Identify which cell holds the provided text, then report its (X, Y) central coordinate. 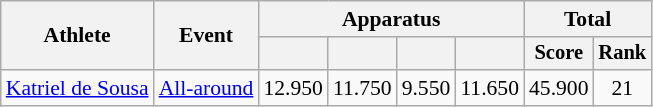
Katriel de Sousa (78, 88)
Apparatus (391, 19)
All-around (206, 88)
9.550 (426, 88)
Rank (623, 54)
Athlete (78, 36)
45.900 (558, 88)
Score (558, 54)
Total (588, 19)
12.950 (292, 88)
Event (206, 36)
11.750 (362, 88)
21 (623, 88)
11.650 (490, 88)
